Pinpoint the cell where the given text exists, returning its (X, Y) midpoint coordinate. 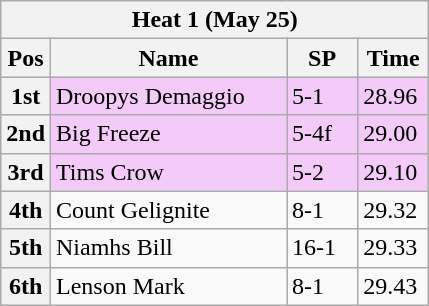
5-4f (322, 134)
Niamhs Bill (169, 248)
Tims Crow (169, 172)
Big Freeze (169, 134)
5th (26, 248)
Time (394, 58)
1st (26, 96)
Droopys Demaggio (169, 96)
3rd (26, 172)
29.32 (394, 210)
28.96 (394, 96)
2nd (26, 134)
5-2 (322, 172)
SP (322, 58)
29.33 (394, 248)
29.43 (394, 286)
6th (26, 286)
Heat 1 (May 25) (215, 20)
29.10 (394, 172)
Lenson Mark (169, 286)
Name (169, 58)
Pos (26, 58)
Count Gelignite (169, 210)
16-1 (322, 248)
5-1 (322, 96)
4th (26, 210)
29.00 (394, 134)
